Capture the cell that displays the provided text and extract its (x, y) central coordinate. 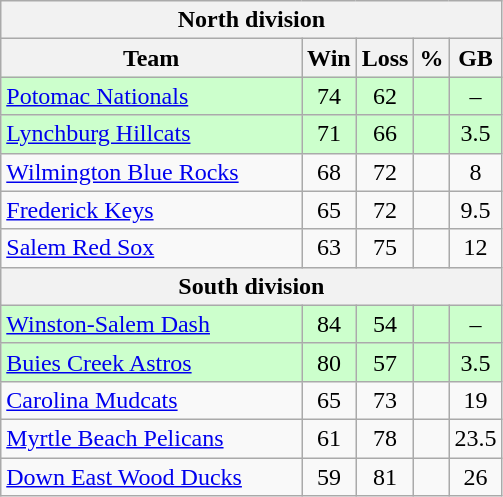
Potomac Nationals (152, 96)
Buies Creek Astros (152, 362)
62 (385, 96)
Lynchburg Hillcats (152, 134)
Loss (385, 58)
68 (330, 172)
81 (385, 477)
66 (385, 134)
Wilmington Blue Rocks (152, 172)
61 (330, 438)
73 (385, 400)
80 (330, 362)
Myrtle Beach Pelicans (152, 438)
75 (385, 248)
71 (330, 134)
74 (330, 96)
Winston-Salem Dash (152, 324)
Team (152, 58)
Salem Red Sox (152, 248)
84 (330, 324)
54 (385, 324)
North division (252, 20)
Frederick Keys (152, 210)
19 (476, 400)
26 (476, 477)
63 (330, 248)
% (432, 58)
Win (330, 58)
8 (476, 172)
12 (476, 248)
78 (385, 438)
Carolina Mudcats (152, 400)
57 (385, 362)
Down East Wood Ducks (152, 477)
59 (330, 477)
9.5 (476, 210)
GB (476, 58)
South division (252, 286)
23.5 (476, 438)
